Scan for the cell matching the given text and deliver its [X, Y] coordinate at center. 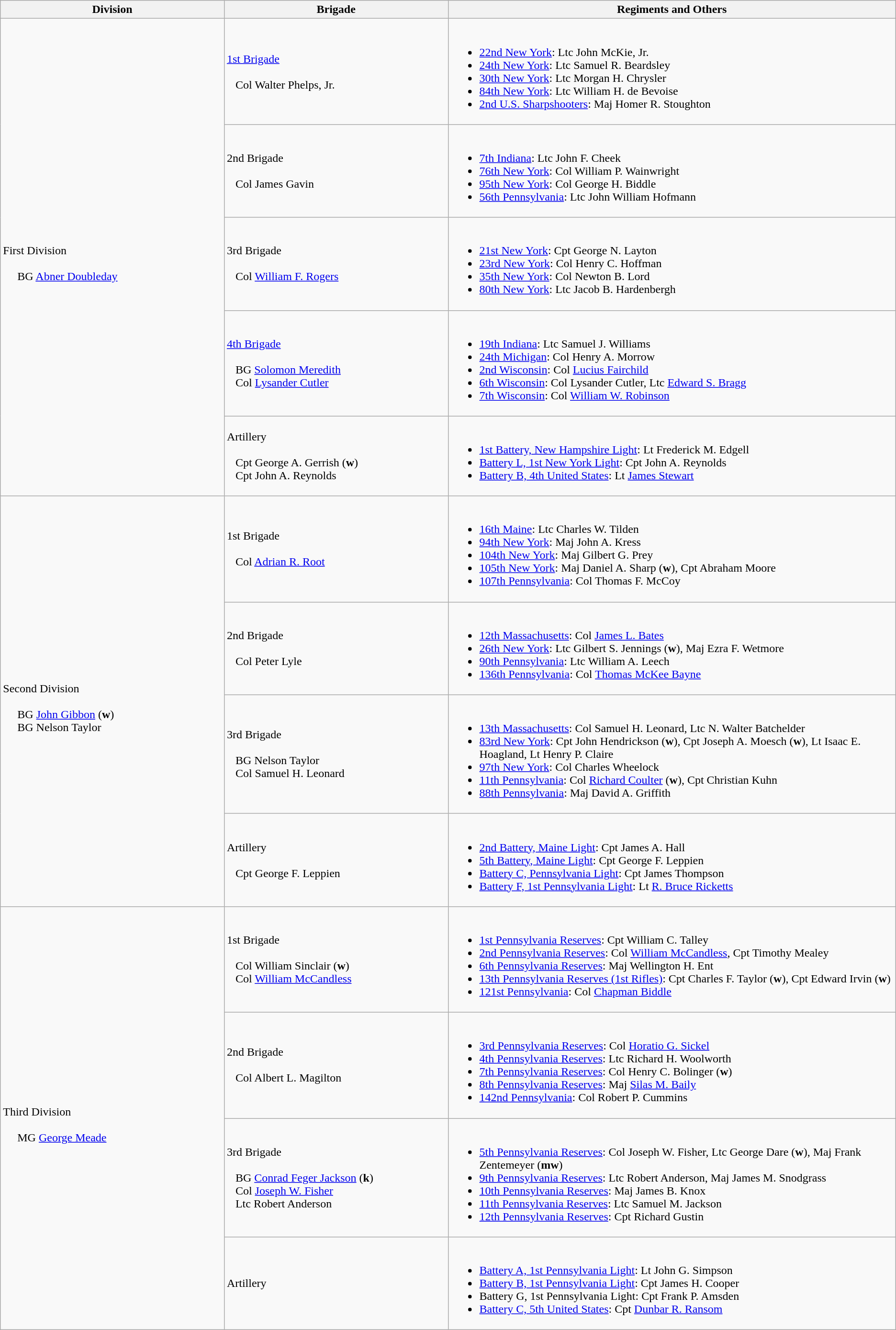
3rd Brigade Col William F. Rogers [336, 264]
Division [112, 10]
Third Division MG George Meade [112, 1118]
2nd Brigade Col James Gavin [336, 171]
4th Brigade BG Solomon Meredith Col Lysander Cutler [336, 363]
Artillery Cpt George A. Gerrish (w) Cpt John A. Reynolds [336, 456]
First Division BG Abner Doubleday [112, 258]
Regiments and Others [672, 10]
2nd Brigade Col Albert L. Magilton [336, 1065]
3rd Brigade BG Conrad Feger Jackson (k) Col Joseph W. Fisher Ltc Robert Anderson [336, 1178]
1st Brigade Col Adrian R. Root [336, 549]
Second Division BG John Gibbon (w) BG Nelson Taylor [112, 701]
Brigade [336, 10]
Artillery [336, 1284]
1st Brigade Col Walter Phelps, Jr. [336, 72]
1st Brigade Col William Sinclair (w) Col William McCandless [336, 959]
Artillery Cpt George F. Leppien [336, 860]
2nd Brigade Col Peter Lyle [336, 648]
7th Indiana: Ltc John F. Cheek76th New York: Col William P. Wainwright95th New York: Col George H. Biddle56th Pennsylvania: Ltc John William Hofmann [672, 171]
3rd Brigade BG Nelson Taylor Col Samuel H. Leonard [336, 754]
21st New York: Cpt George N. Layton23rd New York: Col Henry C. Hoffman35th New York: Col Newton B. Lord80th New York: Ltc Jacob B. Hardenbergh [672, 264]
